Return the (X, Y) coordinate for the center point of the cell that contains the specified text.  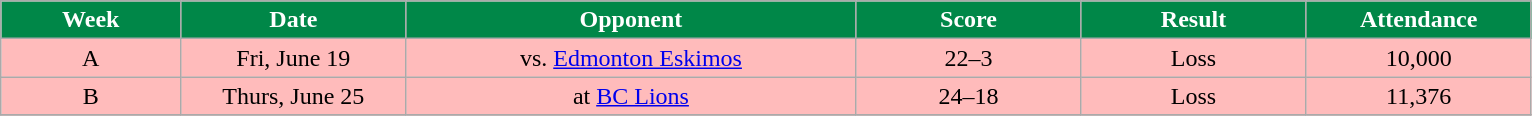
Date (294, 20)
vs. Edmonton Eskimos (631, 58)
11,376 (1418, 96)
Week (91, 20)
B (91, 96)
Result (1194, 20)
Fri, June 19 (294, 58)
A (91, 58)
Opponent (631, 20)
Attendance (1418, 20)
24–18 (968, 96)
at BC Lions (631, 96)
22–3 (968, 58)
Thurs, June 25 (294, 96)
Score (968, 20)
10,000 (1418, 58)
